Search for the cell housing the specified text and yield its (X, Y) center coordinate. 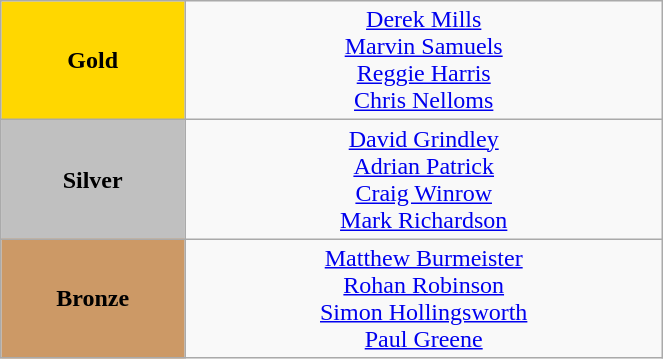
Gold (93, 60)
Bronze (93, 298)
Matthew BurmeisterRohan RobinsonSimon HollingsworthPaul Greene (424, 298)
Silver (93, 180)
Derek MillsMarvin SamuelsReggie HarrisChris Nelloms (424, 60)
David GrindleyAdrian PatrickCraig WinrowMark Richardson (424, 180)
